Identify which cell holds the provided text, then report its (X, Y) central coordinate. 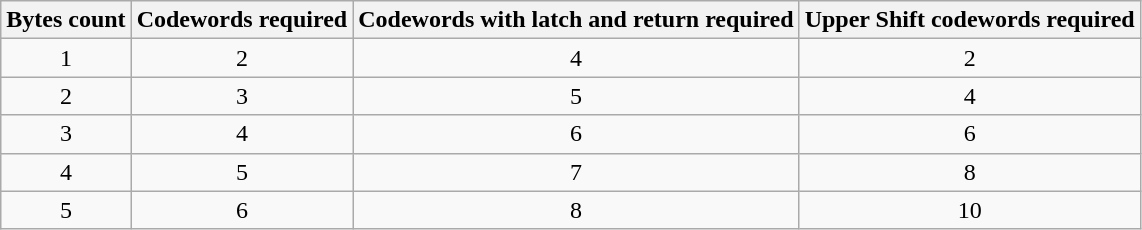
7 (576, 172)
Bytes count (66, 20)
Codewords required (242, 20)
10 (970, 210)
Upper Shift codewords required (970, 20)
1 (66, 58)
Codewords with latch and return required (576, 20)
